Provide the (X, Y) coordinate of the cell's center where the given text is located.  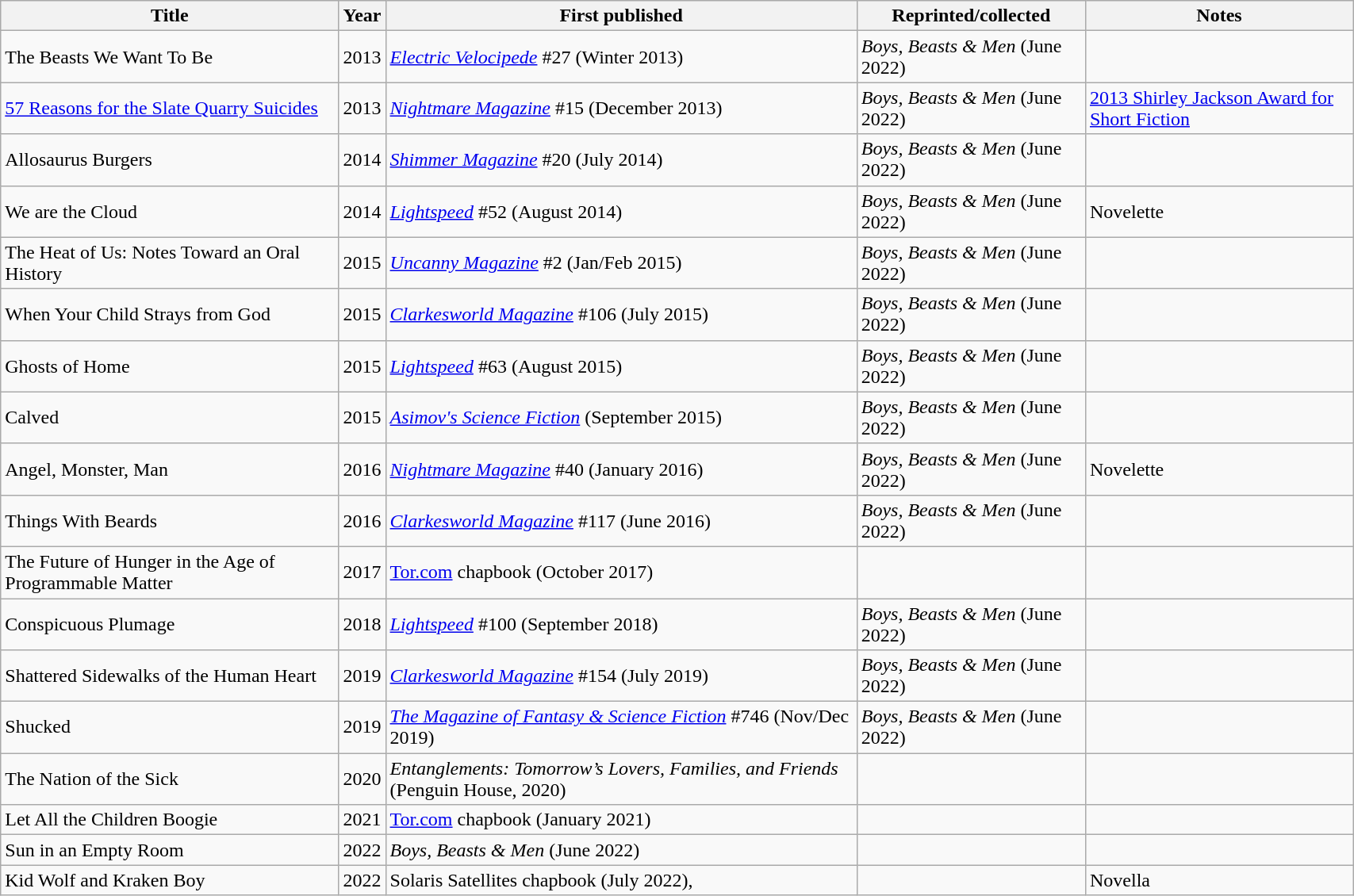
Clarkesworld Magazine #117 (June 2016) (621, 520)
Allosaurus Burgers (170, 160)
Lightspeed #63 (August 2015) (621, 366)
Clarkesworld Magazine #106 (July 2015) (621, 314)
Uncanny Magazine #2 (Jan/Feb 2015) (621, 263)
Solaris Satellites chapbook (July 2022), (621, 880)
Title (170, 16)
2013 Shirley Jackson Award for Short Fiction (1218, 108)
The Heat of Us: Notes Toward an Oral History (170, 263)
Conspicuous Plumage (170, 623)
The Future of Hunger in the Age of Programmable Matter (170, 572)
Notes (1218, 16)
Novella (1218, 880)
Shimmer Magazine #20 (July 2014) (621, 160)
Kid Wolf and Kraken Boy (170, 880)
57 Reasons for the Slate Quarry Suicides (170, 108)
When Your Child Strays from God (170, 314)
2017 (362, 572)
Reprinted/collected (971, 16)
Shucked (170, 728)
Clarkesworld Magazine #154 (July 2019) (621, 676)
Electric Velocipede #27 (Winter 2013) (621, 57)
Ghosts of Home (170, 366)
Calved (170, 417)
2018 (362, 623)
Sun in an Empty Room (170, 850)
Things With Beards (170, 520)
First published (621, 16)
Lightspeed #100 (September 2018) (621, 623)
Lightspeed #52 (August 2014) (621, 211)
The Nation of the Sick (170, 779)
Asimov's Science Fiction (September 2015) (621, 417)
Let All the Children Boogie (170, 820)
2021 (362, 820)
Tor.com chapbook (January 2021) (621, 820)
Nightmare Magazine #15 (December 2013) (621, 108)
Nightmare Magazine #40 (January 2016) (621, 469)
2020 (362, 779)
We are the Cloud (170, 211)
The Beasts We Want To Be (170, 57)
Shattered Sidewalks of the Human Heart (170, 676)
The Magazine of Fantasy & Science Fiction #746 (Nov/Dec 2019) (621, 728)
Tor.com chapbook (October 2017) (621, 572)
Angel, Monster, Man (170, 469)
Year (362, 16)
Entanglements: Tomorrow’s Lovers, Families, and Friends (Penguin House, 2020) (621, 779)
